From the cell containing the given text, extract its center point as (x, y) coordinate. 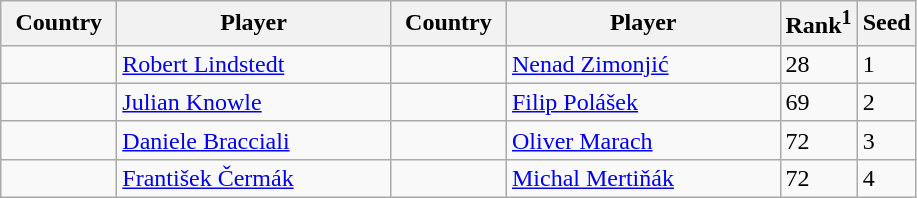
4 (886, 178)
Nenad Zimonjić (643, 64)
2 (886, 102)
3 (886, 140)
Rank1 (818, 24)
28 (818, 64)
Daniele Bracciali (254, 140)
Julian Knowle (254, 102)
František Čermák (254, 178)
Oliver Marach (643, 140)
Seed (886, 24)
Filip Polášek (643, 102)
69 (818, 102)
1 (886, 64)
Robert Lindstedt (254, 64)
Michal Mertiňák (643, 178)
